Provide the (X, Y) coordinate of the cell's center where the given text is located.  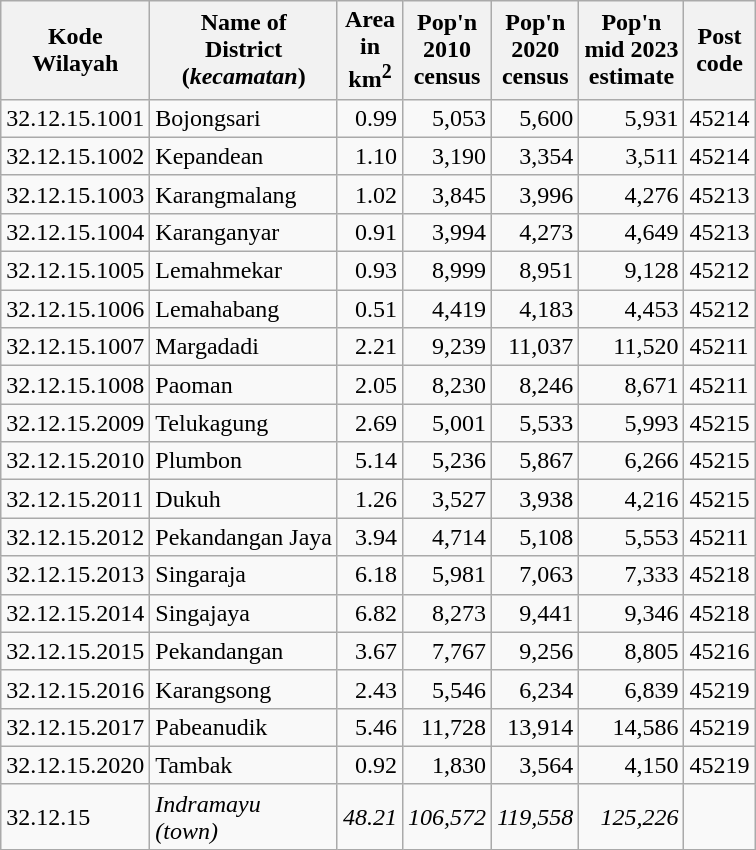
32.12.15.2015 (76, 651)
9,346 (632, 613)
9,239 (448, 347)
5,053 (448, 118)
32.12.15.2020 (76, 765)
0.92 (370, 765)
32.12.15.2009 (76, 423)
6.82 (370, 613)
11,037 (536, 347)
Margadadi (244, 347)
4,453 (632, 309)
0.91 (370, 232)
4,714 (448, 537)
32.12.15.2017 (76, 727)
3.94 (370, 537)
106,572 (448, 816)
3,190 (448, 156)
2.43 (370, 689)
5,867 (536, 461)
Karangmalang (244, 194)
8,671 (632, 385)
7,333 (632, 575)
7,063 (536, 575)
4,276 (632, 194)
Lemahmekar (244, 271)
32.12.15.1008 (76, 385)
2.69 (370, 423)
Name ofDistrict (kecamatan) (244, 50)
Singajaya (244, 613)
5,001 (448, 423)
8,273 (448, 613)
13,914 (536, 727)
32.12.15.2011 (76, 499)
Lemahabang (244, 309)
Pekandangan Jaya (244, 537)
14,586 (632, 727)
5,533 (536, 423)
32.12.15.1003 (76, 194)
11,728 (448, 727)
3,996 (536, 194)
3,354 (536, 156)
0.51 (370, 309)
3,527 (448, 499)
1.02 (370, 194)
2.05 (370, 385)
Singaraja (244, 575)
32.12.15.1001 (76, 118)
Postcode (720, 50)
4,183 (536, 309)
32.12.15.2016 (76, 689)
5,546 (448, 689)
Pop'n mid 2023estimate (632, 50)
5,236 (448, 461)
6,839 (632, 689)
3,564 (536, 765)
3,994 (448, 232)
8,246 (536, 385)
48.21 (370, 816)
1.10 (370, 156)
Plumbon (244, 461)
9,128 (632, 271)
8,951 (536, 271)
8,999 (448, 271)
Pop'n 2020census (536, 50)
Bojongsari (244, 118)
125,226 (632, 816)
32.12.15 (76, 816)
Dukuh (244, 499)
Telukagung (244, 423)
3,511 (632, 156)
5,931 (632, 118)
8,230 (448, 385)
5.14 (370, 461)
8,805 (632, 651)
45216 (720, 651)
Kode Wilayah (76, 50)
1.26 (370, 499)
Karangsong (244, 689)
32.12.15.2014 (76, 613)
4,273 (536, 232)
7,767 (448, 651)
4,419 (448, 309)
6,266 (632, 461)
32.12.15.1002 (76, 156)
5,553 (632, 537)
4,649 (632, 232)
6.18 (370, 575)
3,845 (448, 194)
5,600 (536, 118)
Karanganyar (244, 232)
3.67 (370, 651)
Indramayu (town) (244, 816)
32.12.15.1005 (76, 271)
32.12.15.1004 (76, 232)
Area in km2 (370, 50)
Kepandean (244, 156)
9,441 (536, 613)
2.21 (370, 347)
4,150 (632, 765)
6,234 (536, 689)
1,830 (448, 765)
Pabeanudik (244, 727)
5,981 (448, 575)
119,558 (536, 816)
Paoman (244, 385)
5,993 (632, 423)
0.93 (370, 271)
4,216 (632, 499)
9,256 (536, 651)
32.12.15.2010 (76, 461)
Tambak (244, 765)
Pop'n 2010census (448, 50)
32.12.15.1006 (76, 309)
3,938 (536, 499)
0.99 (370, 118)
32.12.15.2013 (76, 575)
Pekandangan (244, 651)
32.12.15.1007 (76, 347)
5,108 (536, 537)
11,520 (632, 347)
5.46 (370, 727)
32.12.15.2012 (76, 537)
